Provide the [x, y] coordinate of the cell's center where the given text is located.  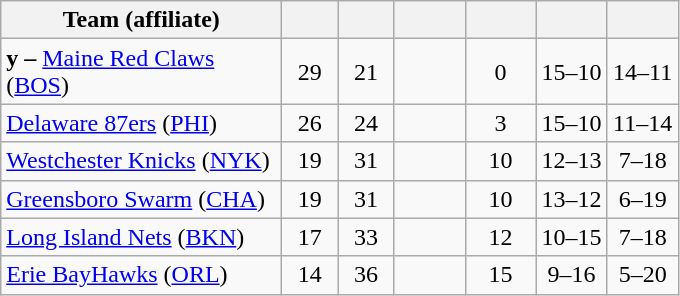
17 [310, 237]
26 [310, 123]
0 [500, 72]
29 [310, 72]
15 [500, 275]
y – Maine Red Claws (BOS) [142, 72]
14 [310, 275]
36 [366, 275]
11–14 [642, 123]
5–20 [642, 275]
13–12 [572, 199]
33 [366, 237]
12–13 [572, 161]
21 [366, 72]
Delaware 87ers (PHI) [142, 123]
12 [500, 237]
9–16 [572, 275]
Westchester Knicks (NYK) [142, 161]
6–19 [642, 199]
Greensboro Swarm (CHA) [142, 199]
24 [366, 123]
3 [500, 123]
Long Island Nets (BKN) [142, 237]
14–11 [642, 72]
10–15 [572, 237]
Erie BayHawks (ORL) [142, 275]
Team (affiliate) [142, 20]
